Output the [X, Y] coordinate of the center of the cell containing the given text.  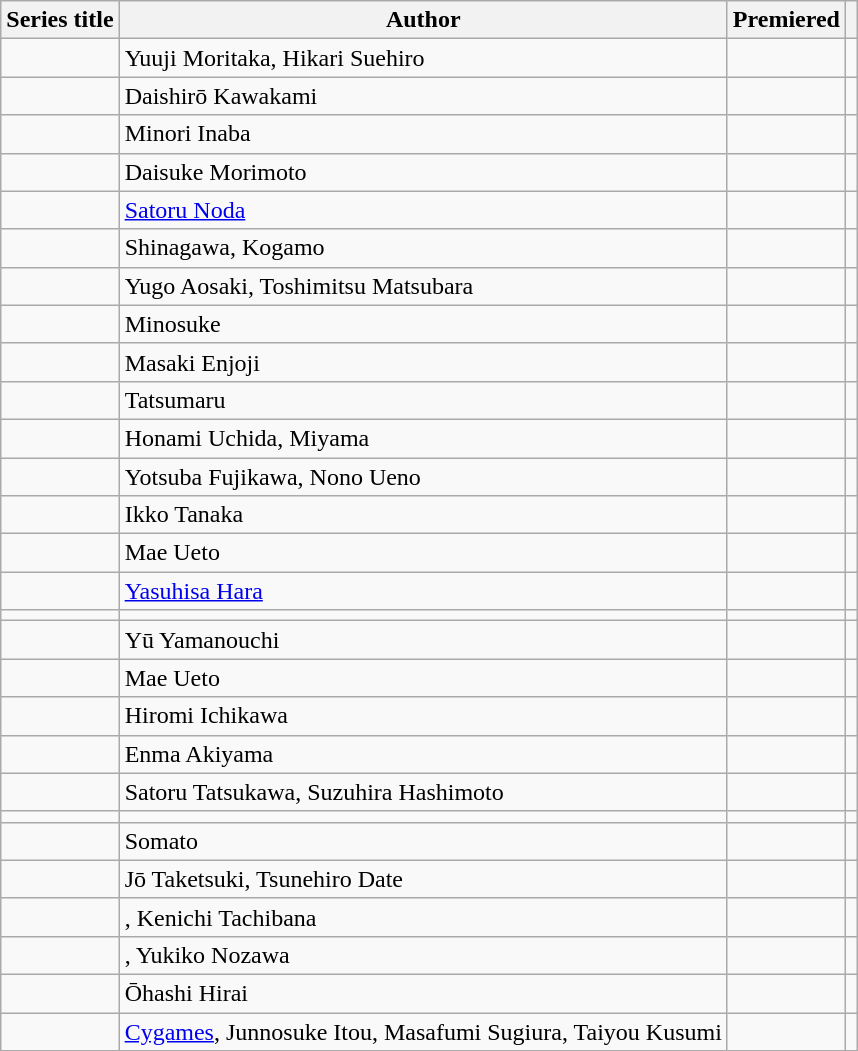
Ikko Tanaka [423, 515]
Daishirō Kawakami [423, 96]
Minori Inaba [423, 134]
Satoru Tatsukawa, Suzuhira Hashimoto [423, 792]
Enma Akiyama [423, 754]
Cygames, Junnosuke Itou, Masafumi Sugiura, Taiyou Kusumi [423, 1031]
Tatsumaru [423, 400]
Minosuke [423, 324]
Yotsuba Fujikawa, Nono Ueno [423, 477]
Series title [60, 20]
Shinagawa, Kogamo [423, 248]
Hiromi Ichikawa [423, 716]
Honami Uchida, Miyama [423, 438]
Daisuke Morimoto [423, 172]
Author [423, 20]
Masaki Enjoji [423, 362]
Premiered [786, 20]
, Yukiko Nozawa [423, 955]
, Kenichi Tachibana [423, 917]
Ōhashi Hirai [423, 993]
Somato [423, 841]
Yū Yamanouchi [423, 640]
Jō Taketsuki, Tsunehiro Date [423, 879]
Yuuji Moritaka, Hikari Suehiro [423, 58]
Yugo Aosaki, Toshimitsu Matsubara [423, 286]
Satoru Noda [423, 210]
Yasuhisa Hara [423, 591]
